Determine the [X, Y] coordinate at the center of the cell enclosing the given text.  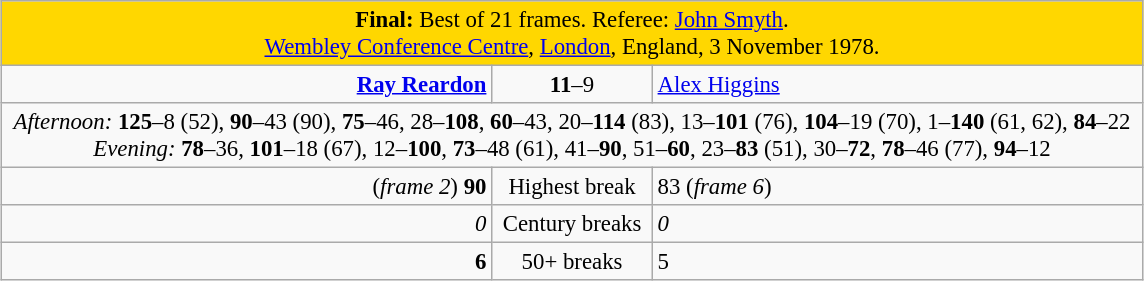
Ray Reardon [246, 85]
5 [898, 262]
50+ breaks [572, 262]
Century breaks [572, 224]
83 (frame 6) [898, 187]
Final: Best of 21 frames. Referee: John Smyth.Wembley Conference Centre, London, England, 3 November 1978. [572, 34]
Highest break [572, 187]
(frame 2) 90 [246, 187]
6 [246, 262]
Alex Higgins [898, 85]
11–9 [572, 85]
